Search for the cell housing the specified text and yield its [x, y] center coordinate. 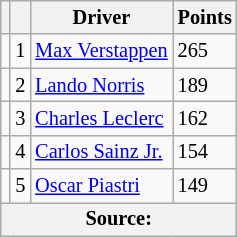
1 [20, 51]
Max Verstappen [101, 51]
265 [205, 51]
4 [20, 152]
Source: [119, 219]
162 [205, 118]
154 [205, 152]
5 [20, 186]
Points [205, 17]
Lando Norris [101, 85]
Oscar Piastri [101, 186]
Charles Leclerc [101, 118]
189 [205, 85]
2 [20, 85]
Driver [101, 17]
3 [20, 118]
Carlos Sainz Jr. [101, 152]
149 [205, 186]
